Output the [x, y] coordinate of the center of the cell containing the given text.  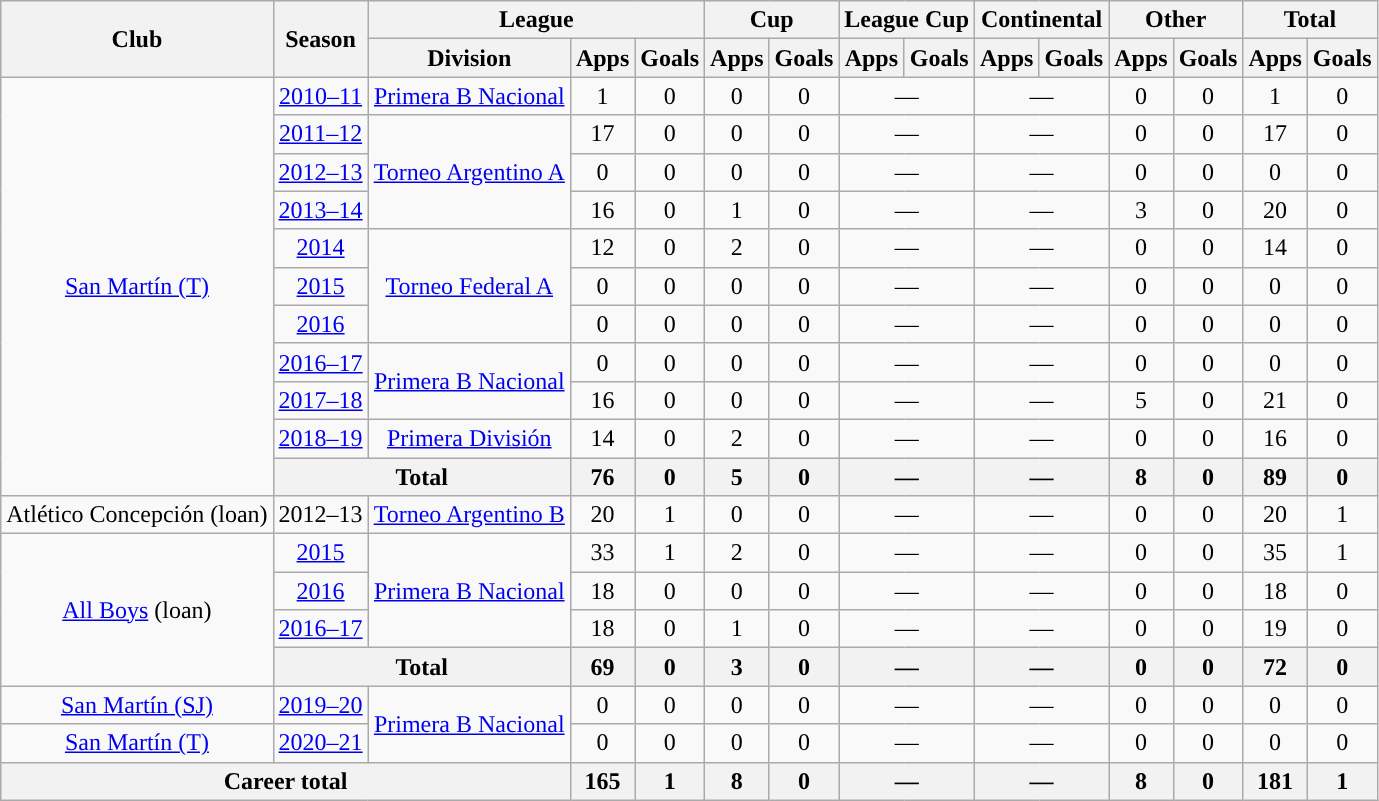
Torneo Federal A [469, 286]
Continental [1042, 20]
League [536, 20]
Career total [286, 781]
2018–19 [320, 438]
33 [602, 553]
Club [137, 39]
35 [1275, 553]
2010–11 [320, 96]
Torneo Argentino B [469, 515]
89 [1275, 477]
69 [602, 667]
2019–20 [320, 705]
181 [1275, 781]
Cup [772, 20]
Division [469, 58]
2017–18 [320, 400]
2020–21 [320, 743]
165 [602, 781]
72 [1275, 667]
2013–14 [320, 210]
21 [1275, 400]
San Martín (SJ) [137, 705]
All Boys (loan) [137, 610]
2011–12 [320, 134]
League Cup [907, 20]
Torneo Argentino A [469, 172]
Atlético Concepción (loan) [137, 515]
76 [602, 477]
12 [602, 248]
Other [1176, 20]
Season [320, 39]
19 [1275, 629]
Primera División [469, 438]
2014 [320, 248]
